For the text-containing cell, return its midpoint in [X, Y] coordinate format. 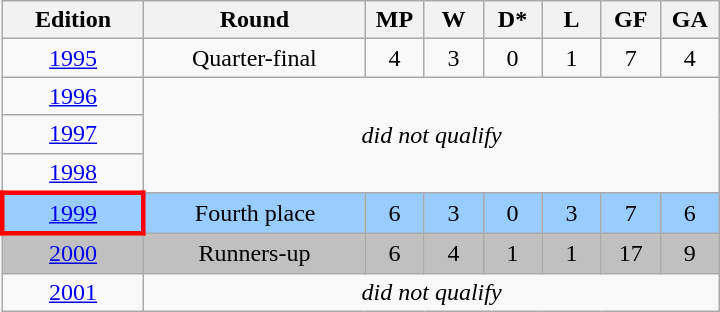
D* [512, 20]
17 [630, 254]
1996 [73, 96]
2000 [73, 254]
GF [630, 20]
L [572, 20]
GA [690, 20]
Round [254, 20]
1998 [73, 173]
W [454, 20]
MP [394, 20]
Fourth place [254, 214]
1997 [73, 134]
Edition [73, 20]
2001 [73, 292]
9 [690, 254]
1995 [73, 58]
Runners-up [254, 254]
Quarter-final [254, 58]
1999 [73, 214]
